Detect which cell encompasses the target text, then output its (X, Y) center coordinate. 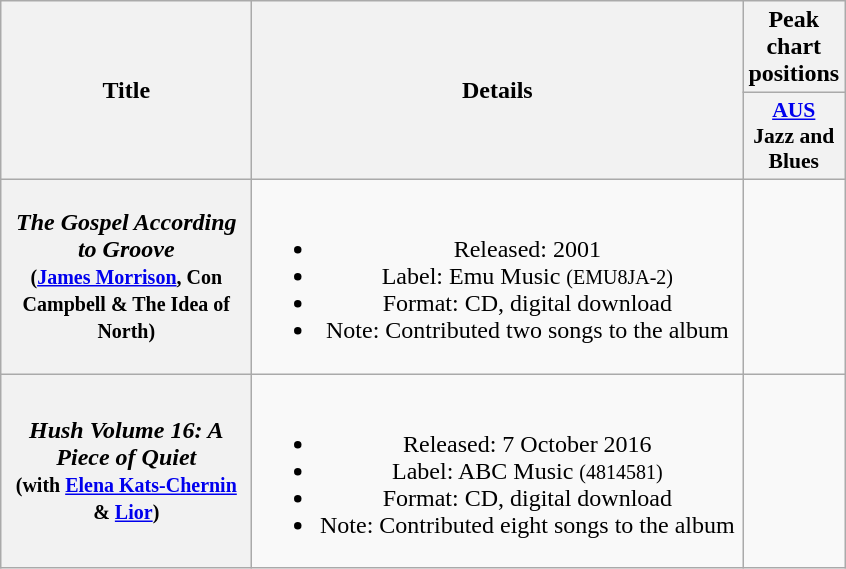
Peak chart positions (794, 47)
Hush Volume 16: A Piece of Quiet (with Elena Kats-Chernin & Lior) (126, 471)
Released: 7 October 2016Label: ABC Music (4814581)Format: CD, digital downloadNote: Contributed eight songs to the album (498, 471)
Title (126, 90)
AUSJazz and Blues (794, 136)
Released: 2001Label: Emu Music (EMU8JA-2)Format: CD, digital downloadNote: Contributed two songs to the album (498, 276)
Details (498, 90)
The Gospel According to Groove (James Morrison, Con Campbell & The Idea of North) (126, 276)
